Output the [x, y] coordinate of the center of the cell containing the given text.  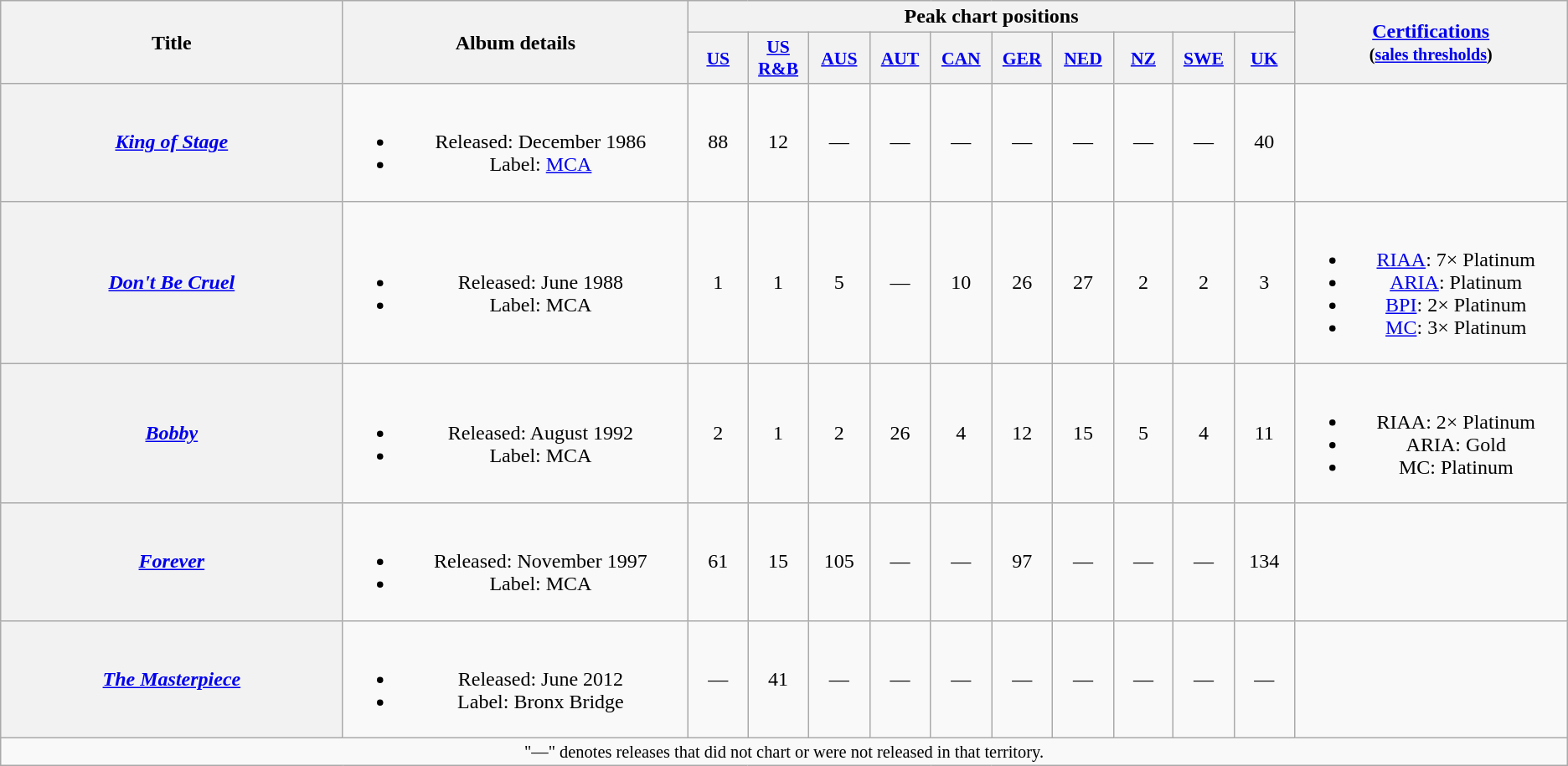
RIAA: 2× PlatinumARIA: GoldMC: Platinum [1431, 434]
Title [172, 42]
Album details [516, 42]
NZ [1142, 59]
Released: June 2012Label: Bronx Bridge [516, 679]
61 [719, 562]
134 [1264, 562]
Released: August 1992Label: MCA [516, 434]
AUT [900, 59]
US R&B [779, 59]
Forever [172, 562]
Released: December 1986Label: MCA [516, 142]
RIAA: 7× PlatinumARIA: PlatinumBPI: 2× PlatinumMC: 3× Platinum [1431, 282]
"—" denotes releases that did not chart or were not released in that territory. [784, 752]
105 [839, 562]
Released: November 1997Label: MCA [516, 562]
UK [1264, 59]
Released: June 1988Label: MCA [516, 282]
97 [1022, 562]
Peak chart positions [992, 17]
NED [1084, 59]
GER [1022, 59]
10 [962, 282]
King of Stage [172, 142]
41 [779, 679]
US [719, 59]
The Masterpiece [172, 679]
3 [1264, 282]
Don't Be Cruel [172, 282]
CAN [962, 59]
SWE [1203, 59]
Certifications(sales thresholds) [1431, 42]
AUS [839, 59]
40 [1264, 142]
11 [1264, 434]
88 [719, 142]
Bobby [172, 434]
27 [1084, 282]
